Extract the [x, y] coordinate from the center of the cell holding the provided text.  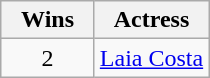
Laia Costa [151, 58]
Wins [48, 20]
Actress [151, 20]
2 [48, 58]
